Provide the (X, Y) coordinate of the cell's center where the given text is located.  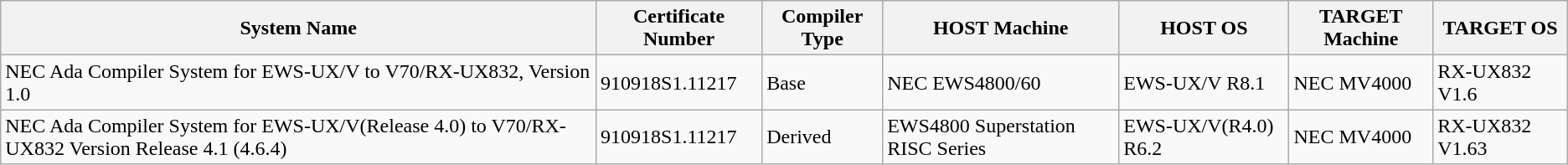
TARGET Machine (1361, 28)
NEC Ada Compiler System for EWS-UX/V to V70/RX-UX832, Version 1.0 (298, 82)
Certificate Number (679, 28)
NEC Ada Compiler System for EWS-UX/V(Release 4.0) to V70/RX-UX832 Version Release 4.1 (4.6.4) (298, 137)
EWS-UX/V(R4.0) R6.2 (1204, 137)
EWS4800 Superstation RISC Series (1001, 137)
RX-UX832 V1.6 (1501, 82)
HOST Machine (1001, 28)
EWS-UX/V R8.1 (1204, 82)
TARGET OS (1501, 28)
System Name (298, 28)
HOST OS (1204, 28)
NEC EWS4800/60 (1001, 82)
Base (823, 82)
RX-UX832 V1.63 (1501, 137)
Derived (823, 137)
Compiler Type (823, 28)
